Find where the given text appears and provide that cell's center as (X, Y) coordinate. 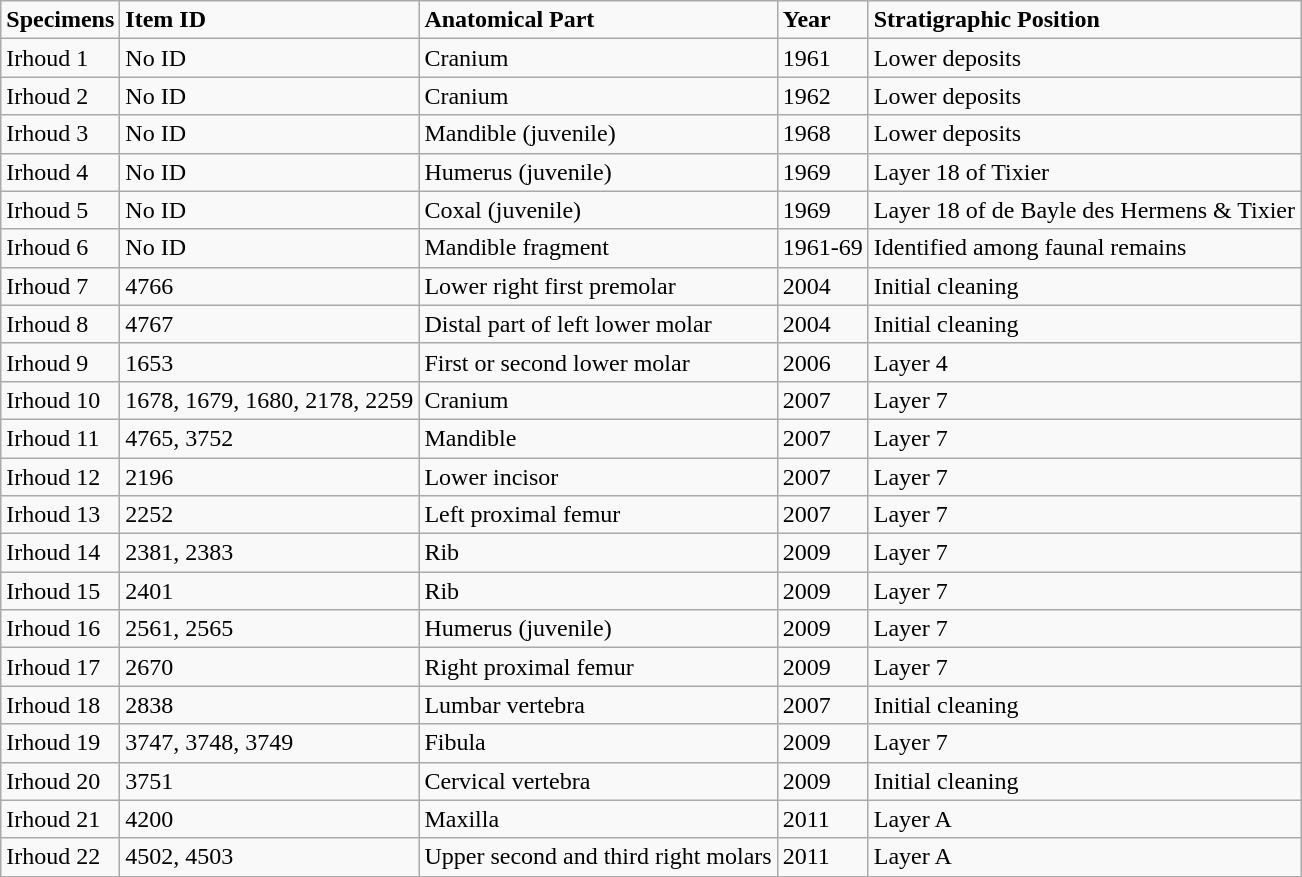
2401 (270, 591)
Irhoud 22 (60, 857)
Irhoud 3 (60, 134)
Lower right first premolar (598, 286)
4200 (270, 819)
Irhoud 9 (60, 362)
Irhoud 15 (60, 591)
Irhoud 4 (60, 172)
Irhoud 10 (60, 400)
Year (822, 20)
1968 (822, 134)
Mandible (juvenile) (598, 134)
Layer 18 of de Bayle des Hermens & Tixier (1084, 210)
Irhoud 7 (60, 286)
Stratigraphic Position (1084, 20)
3747, 3748, 3749 (270, 743)
Lumbar vertebra (598, 705)
Maxilla (598, 819)
First or second lower molar (598, 362)
Item ID (270, 20)
1961 (822, 58)
1961-69 (822, 248)
Irhoud 17 (60, 667)
Irhoud 20 (60, 781)
Irhoud 21 (60, 819)
Coxal (juvenile) (598, 210)
Irhoud 2 (60, 96)
Cervical vertebra (598, 781)
Irhoud 13 (60, 515)
Irhoud 5 (60, 210)
2838 (270, 705)
Mandible fragment (598, 248)
1678, 1679, 1680, 2178, 2259 (270, 400)
2006 (822, 362)
Layer 18 of Tixier (1084, 172)
Irhoud 12 (60, 477)
2196 (270, 477)
4766 (270, 286)
Irhoud 11 (60, 438)
Irhoud 16 (60, 629)
4767 (270, 324)
Mandible (598, 438)
Left proximal femur (598, 515)
Right proximal femur (598, 667)
Layer 4 (1084, 362)
4765, 3752 (270, 438)
2381, 2383 (270, 553)
Lower incisor (598, 477)
2252 (270, 515)
Distal part of left lower molar (598, 324)
Upper second and third right molars (598, 857)
Anatomical Part (598, 20)
Specimens (60, 20)
Irhoud 19 (60, 743)
4502, 4503 (270, 857)
Irhoud 6 (60, 248)
2561, 2565 (270, 629)
Irhoud 18 (60, 705)
2670 (270, 667)
3751 (270, 781)
Identified among faunal remains (1084, 248)
Fibula (598, 743)
1962 (822, 96)
1653 (270, 362)
Irhoud 8 (60, 324)
Irhoud 1 (60, 58)
Irhoud 14 (60, 553)
